Pinpoint the cell where the given text exists, returning its [X, Y] midpoint coordinate. 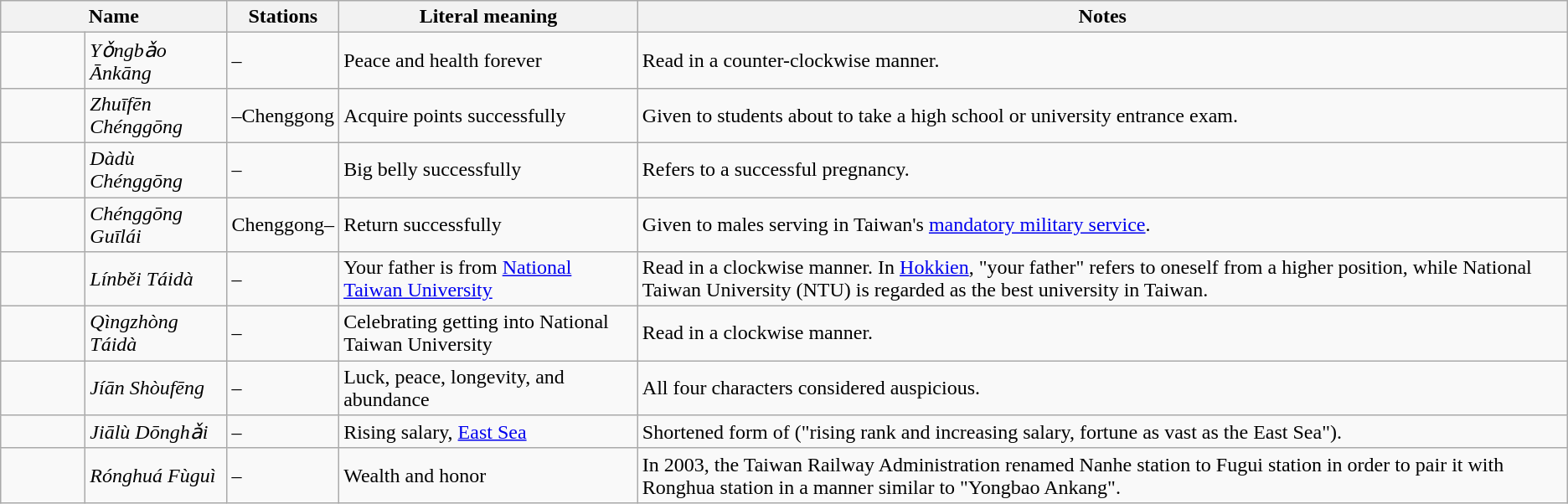
Jíān Shòufēng [156, 388]
Given to males serving in Taiwan's mandatory military service. [1102, 224]
Yǒngbǎo Ānkāng [156, 60]
Línběi Táidà [156, 280]
Dàdù Chénggōng [156, 169]
Rising salary, East Sea [489, 432]
Shortened form of ("rising rank and increasing salary, fortune as vast as the East Sea"). [1102, 432]
Refers to a successful pregnancy. [1102, 169]
All four characters considered auspicious. [1102, 388]
–Chenggong [283, 116]
Wealth and honor [489, 476]
Return successfully [489, 224]
Big belly successfully [489, 169]
Given to students about to take a high school or university entrance exam. [1102, 116]
Notes [1102, 17]
Read in a clockwise manner. [1102, 333]
Chenggong– [283, 224]
Your father is from National Taiwan University [489, 280]
Peace and health forever [489, 60]
Name [114, 17]
Zhuīfēn Chénggōng [156, 116]
Stations [283, 17]
Qìngzhòng Táidà [156, 333]
Acquire points successfully [489, 116]
Luck, peace, longevity, and abundance [489, 388]
Chénggōng Guīlái [156, 224]
Celebrating getting into National Taiwan University [489, 333]
Rónghuá Fùguì [156, 476]
Literal meaning [489, 17]
Read in a counter-clockwise manner. [1102, 60]
Jiālù Dōnghǎi [156, 432]
